Identify which cell holds the provided text, then report its (X, Y) central coordinate. 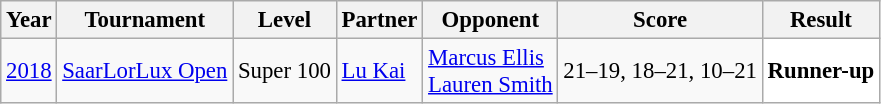
Level (285, 20)
Tournament (145, 20)
Super 100 (285, 72)
Opponent (490, 20)
Runner-up (820, 72)
SaarLorLux Open (145, 72)
Lu Kai (380, 72)
Marcus Ellis Lauren Smith (490, 72)
Result (820, 20)
21–19, 18–21, 10–21 (660, 72)
2018 (29, 72)
Score (660, 20)
Partner (380, 20)
Year (29, 20)
